Identify which cell holds the provided text, then report its [X, Y] central coordinate. 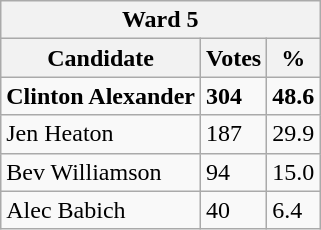
Candidate [101, 58]
48.6 [294, 96]
Alec Babich [101, 210]
Ward 5 [160, 20]
6.4 [294, 210]
187 [234, 134]
304 [234, 96]
94 [234, 172]
Jen Heaton [101, 134]
Bev Williamson [101, 172]
40 [234, 210]
15.0 [294, 172]
29.9 [294, 134]
% [294, 58]
Clinton Alexander [101, 96]
Votes [234, 58]
